Locate the cell with the specified text and output its (X, Y) center coordinate. 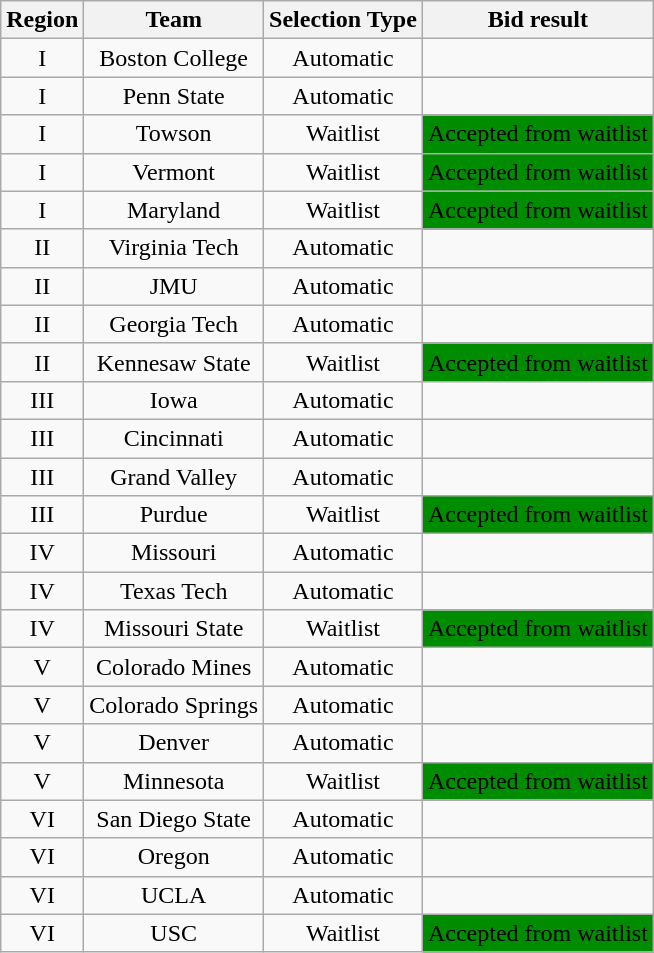
Minnesota (174, 781)
Towson (174, 134)
Cincinnati (174, 438)
Georgia Tech (174, 324)
Bid result (538, 20)
Maryland (174, 210)
Oregon (174, 857)
Colorado Springs (174, 705)
Selection Type (344, 20)
Kennesaw State (174, 362)
Team (174, 20)
JMU (174, 286)
Texas Tech (174, 591)
San Diego State (174, 819)
Iowa (174, 400)
Denver (174, 743)
Penn State (174, 96)
Missouri (174, 553)
Grand Valley (174, 477)
Vermont (174, 172)
USC (174, 933)
Purdue (174, 515)
Virginia Tech (174, 248)
Region (42, 20)
Missouri State (174, 629)
UCLA (174, 895)
Colorado Mines (174, 667)
Boston College (174, 58)
